For the text-containing cell, return its midpoint in (X, Y) coordinate format. 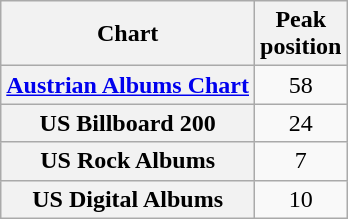
Chart (128, 34)
24 (301, 123)
US Billboard 200 (128, 123)
US Rock Albums (128, 161)
Austrian Albums Chart (128, 85)
58 (301, 85)
10 (301, 199)
US Digital Albums (128, 199)
7 (301, 161)
Peakposition (301, 34)
